Locate the cell with the specified text and output its (X, Y) center coordinate. 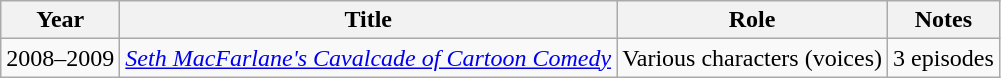
Title (368, 20)
Role (752, 20)
Various characters (voices) (752, 58)
Notes (944, 20)
3 episodes (944, 58)
Seth MacFarlane's Cavalcade of Cartoon Comedy (368, 58)
2008–2009 (60, 58)
Year (60, 20)
